Search for the cell housing the specified text and yield its [X, Y] center coordinate. 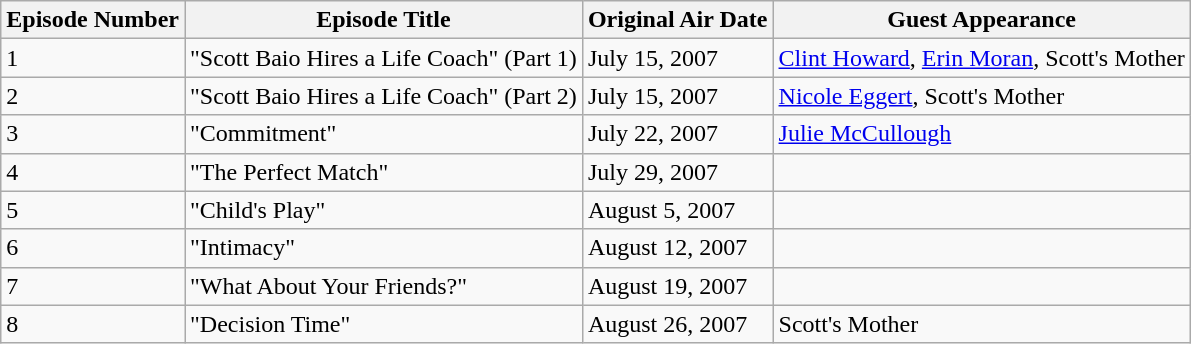
August 12, 2007 [678, 248]
"Decision Time" [383, 324]
"The Perfect Match" [383, 172]
1 [93, 58]
"What About Your Friends?" [383, 286]
"Scott Baio Hires a Life Coach" (Part 2) [383, 96]
Guest Appearance [982, 20]
July 29, 2007 [678, 172]
Original Air Date [678, 20]
4 [93, 172]
Episode Title [383, 20]
August 26, 2007 [678, 324]
August 19, 2007 [678, 286]
7 [93, 286]
"Commitment" [383, 134]
Scott's Mother [982, 324]
July 22, 2007 [678, 134]
Julie McCullough [982, 134]
2 [93, 96]
Nicole Eggert, Scott's Mother [982, 96]
"Intimacy" [383, 248]
"Scott Baio Hires a Life Coach" (Part 1) [383, 58]
6 [93, 248]
Clint Howard, Erin Moran, Scott's Mother [982, 58]
August 5, 2007 [678, 210]
"Child's Play" [383, 210]
Episode Number [93, 20]
3 [93, 134]
8 [93, 324]
5 [93, 210]
